Provide the [X, Y] coordinate of the cell's center where the given text is located.  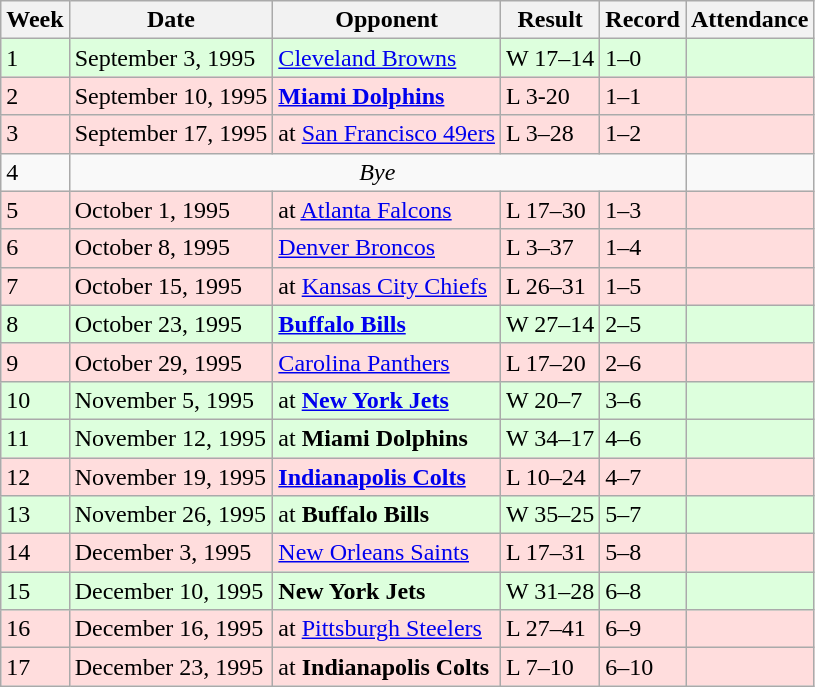
4–7 [643, 477]
1–4 [643, 248]
October 8, 1995 [171, 248]
9 [35, 362]
L 3–28 [550, 134]
at New York Jets [387, 400]
6–10 [643, 667]
5 [35, 210]
at Miami Dolphins [387, 438]
November 12, 1995 [171, 438]
2–5 [643, 324]
L 17–20 [550, 362]
15 [35, 591]
Attendance [750, 20]
at Kansas City Chiefs [387, 286]
2 [35, 96]
Carolina Panthers [387, 362]
Cleveland Browns [387, 58]
1–5 [643, 286]
at Atlanta Falcons [387, 210]
17 [35, 667]
7 [35, 286]
Opponent [387, 20]
Week [35, 20]
W 27–14 [550, 324]
12 [35, 477]
October 29, 1995 [171, 362]
1 [35, 58]
September 3, 1995 [171, 58]
L 17–31 [550, 553]
1–3 [643, 210]
10 [35, 400]
L 7–10 [550, 667]
Indianapolis Colts [387, 477]
L 3–37 [550, 248]
at Indianapolis Colts [387, 667]
New York Jets [387, 591]
4 [35, 172]
Result [550, 20]
W 34–17 [550, 438]
6–8 [643, 591]
Buffalo Bills [387, 324]
October 1, 1995 [171, 210]
1–2 [643, 134]
16 [35, 629]
November 19, 1995 [171, 477]
at Buffalo Bills [387, 515]
October 15, 1995 [171, 286]
5–7 [643, 515]
1–1 [643, 96]
2–6 [643, 362]
Bye [377, 172]
W 31–28 [550, 591]
5–8 [643, 553]
December 16, 1995 [171, 629]
Denver Broncos [387, 248]
3–6 [643, 400]
at Pittsburgh Steelers [387, 629]
November 5, 1995 [171, 400]
L 10–24 [550, 477]
W 17–14 [550, 58]
Miami Dolphins [387, 96]
6 [35, 248]
Date [171, 20]
W 35–25 [550, 515]
September 10, 1995 [171, 96]
September 17, 1995 [171, 134]
13 [35, 515]
December 3, 1995 [171, 553]
4–6 [643, 438]
6–9 [643, 629]
December 10, 1995 [171, 591]
L 26–31 [550, 286]
December 23, 1995 [171, 667]
Record [643, 20]
3 [35, 134]
October 23, 1995 [171, 324]
1–0 [643, 58]
L 27–41 [550, 629]
at San Francisco 49ers [387, 134]
L 3-20 [550, 96]
11 [35, 438]
14 [35, 553]
November 26, 1995 [171, 515]
W 20–7 [550, 400]
L 17–30 [550, 210]
8 [35, 324]
New Orleans Saints [387, 553]
